Scan for the cell matching the given text and deliver its (x, y) coordinate at center. 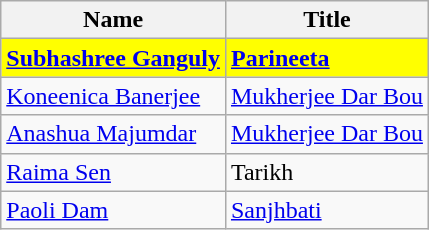
Paoli Dam (114, 210)
Raima Sen (114, 172)
Koneenica Banerjee (114, 96)
Title (326, 20)
Subhashree Ganguly (114, 58)
Sanjhbati (326, 210)
Parineeta (326, 58)
Anashua Majumdar (114, 134)
Name (114, 20)
Tarikh (326, 172)
